Scan for the cell matching the given text and deliver its (x, y) coordinate at center. 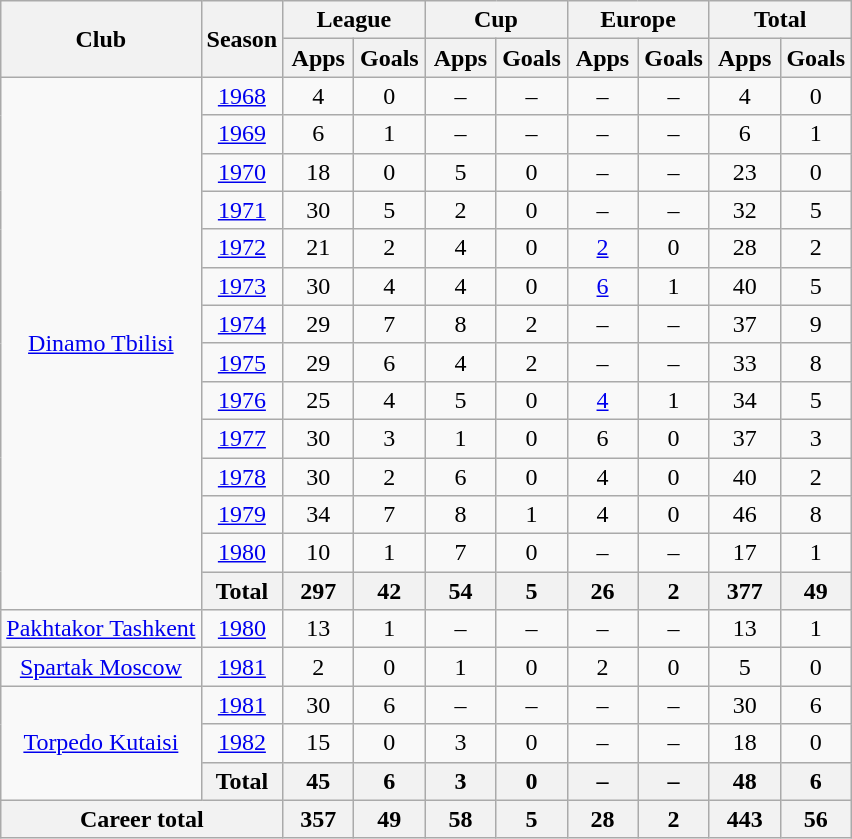
54 (460, 591)
1974 (242, 324)
1968 (242, 96)
357 (318, 819)
21 (318, 248)
25 (318, 400)
15 (318, 743)
Dinamo Tbilisi (101, 344)
443 (744, 819)
46 (744, 515)
League (354, 20)
1977 (242, 438)
1972 (242, 248)
26 (602, 591)
1979 (242, 515)
1975 (242, 362)
33 (744, 362)
Cup (496, 20)
377 (744, 591)
58 (460, 819)
9 (816, 324)
1971 (242, 210)
1970 (242, 172)
32 (744, 210)
17 (744, 553)
Europe (638, 20)
1982 (242, 743)
45 (318, 781)
10 (318, 553)
1978 (242, 477)
Spartak Moscow (101, 667)
42 (390, 591)
48 (744, 781)
Season (242, 39)
297 (318, 591)
1969 (242, 134)
1973 (242, 286)
Pakhtakor Tashkent (101, 629)
23 (744, 172)
56 (816, 819)
Torpedo Kutaisi (101, 743)
Career total (142, 819)
Club (101, 39)
1976 (242, 400)
